Identify which cell holds the provided text, then report its (X, Y) central coordinate. 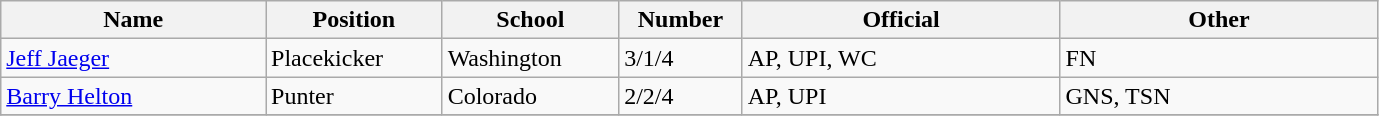
Washington (530, 58)
Other (1219, 20)
AP, UPI (901, 96)
Placekicker (354, 58)
Punter (354, 96)
FN (1219, 58)
Name (134, 20)
2/2/4 (681, 96)
3/1/4 (681, 58)
AP, UPI, WC (901, 58)
Colorado (530, 96)
Number (681, 20)
Position (354, 20)
School (530, 20)
Barry Helton (134, 96)
GNS, TSN (1219, 96)
Jeff Jaeger (134, 58)
Official (901, 20)
